Extract the (x, y) coordinate from the center of the cell holding the provided text.  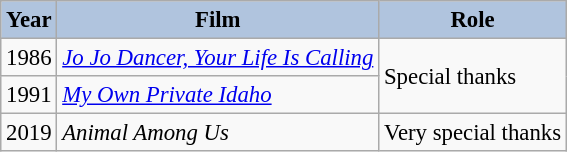
1986 (29, 58)
Very special thanks (473, 133)
1991 (29, 95)
My Own Private Idaho (218, 95)
2019 (29, 133)
Special thanks (473, 76)
Jo Jo Dancer, Your Life Is Calling (218, 58)
Film (218, 20)
Animal Among Us (218, 133)
Role (473, 20)
Year (29, 20)
